Find where the given text appears and provide that cell's center as [X, Y] coordinate. 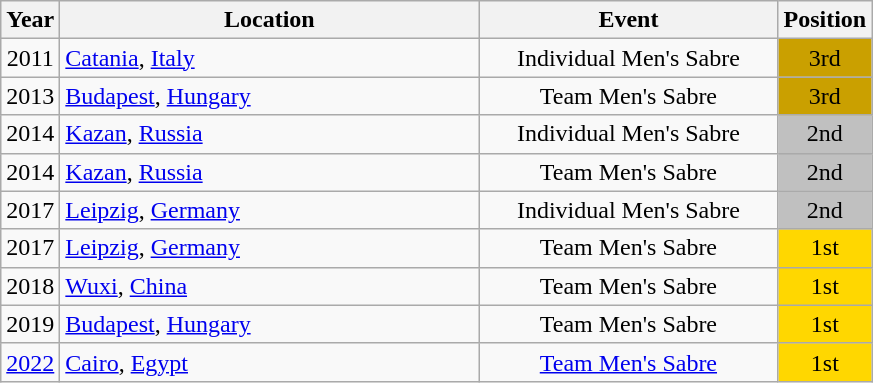
Catania, Italy [270, 58]
2011 [30, 58]
2022 [30, 362]
Wuxi, China [270, 286]
2013 [30, 96]
Year [30, 20]
Location [270, 20]
Event [628, 20]
2019 [30, 324]
2018 [30, 286]
Cairo, Egypt [270, 362]
Position [825, 20]
